Capture the cell that displays the provided text and extract its [X, Y] central coordinate. 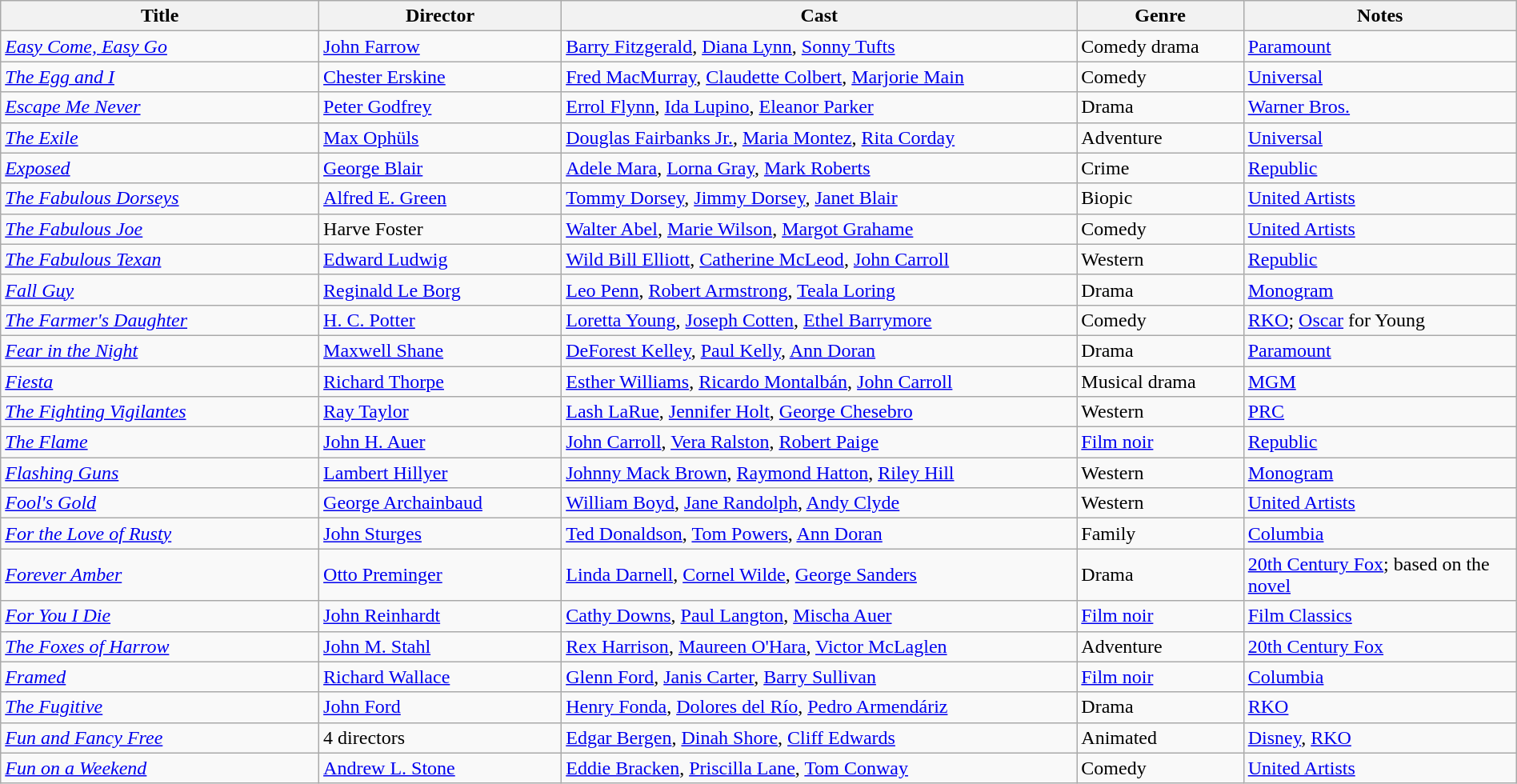
20th Century Fox; based on the novel [1379, 574]
George Blair [440, 168]
Cathy Downs, Paul Langton, Mischa Auer [819, 616]
Esther Williams, Ricardo Montalbán, John Carroll [819, 382]
Exposed [160, 168]
RKO [1379, 707]
The Egg and I [160, 77]
Walter Abel, Marie Wilson, Margot Grahame [819, 229]
H. C. Potter [440, 320]
Rex Harrison, Maureen O'Hara, Victor McLaglen [819, 646]
Biopic [1160, 198]
Barry Fitzgerald, Diana Lynn, Sonny Tufts [819, 46]
Edgar Bergen, Dinah Shore, Cliff Edwards [819, 738]
The Fabulous Dorseys [160, 198]
Lash LaRue, Jennifer Holt, George Chesebro [819, 412]
Linda Darnell, Cornel Wilde, George Sanders [819, 574]
Wild Bill Elliott, Catherine McLeod, John Carroll [819, 259]
Eddie Bracken, Priscilla Lane, Tom Conway [819, 768]
Fred MacMurray, Claudette Colbert, Marjorie Main [819, 77]
Ted Donaldson, Tom Powers, Ann Doran [819, 534]
John Ford [440, 707]
John Reinhardt [440, 616]
PRC [1379, 412]
Fiesta [160, 382]
Forever Amber [160, 574]
Framed [160, 677]
DeForest Kelley, Paul Kelly, Ann Doran [819, 350]
Director [440, 16]
Flashing Guns [160, 473]
For You I Die [160, 616]
Chester Erskine [440, 77]
Crime [1160, 168]
Fun on a Weekend [160, 768]
Genre [1160, 16]
Ray Taylor [440, 412]
For the Love of Rusty [160, 534]
William Boyd, Jane Randolph, Andy Clyde [819, 503]
John Sturges [440, 534]
Adele Mara, Lorna Gray, Mark Roberts [819, 168]
The Foxes of Harrow [160, 646]
Glenn Ford, Janis Carter, Barry Sullivan [819, 677]
RKO; Oscar for Young [1379, 320]
Easy Come, Easy Go [160, 46]
Family [1160, 534]
Leo Penn, Robert Armstrong, Teala Loring [819, 290]
Comedy drama [1160, 46]
Musical drama [1160, 382]
John Farrow [440, 46]
Film Classics [1379, 616]
Henry Fonda, Dolores del Río, Pedro Armendáriz [819, 707]
Harve Foster [440, 229]
The Farmer's Daughter [160, 320]
Cast [819, 16]
The Fighting Vigilantes [160, 412]
Animated [1160, 738]
Escape Me Never [160, 107]
Notes [1379, 16]
Disney, RKO [1379, 738]
The Exile [160, 138]
The Fabulous Texan [160, 259]
Loretta Young, Joseph Cotten, Ethel Barrymore [819, 320]
Johnny Mack Brown, Raymond Hatton, Riley Hill [819, 473]
Reginald Le Borg [440, 290]
Max Ophüls [440, 138]
Otto Preminger [440, 574]
Fall Guy [160, 290]
Richard Thorpe [440, 382]
Alfred E. Green [440, 198]
Tommy Dorsey, Jimmy Dorsey, Janet Blair [819, 198]
George Archainbaud [440, 503]
Douglas Fairbanks Jr., Maria Montez, Rita Corday [819, 138]
Fool's Gold [160, 503]
MGM [1379, 382]
20th Century Fox [1379, 646]
John M. Stahl [440, 646]
Fear in the Night [160, 350]
John H. Auer [440, 442]
The Fugitive [160, 707]
Edward Ludwig [440, 259]
Andrew L. Stone [440, 768]
Errol Flynn, Ida Lupino, Eleanor Parker [819, 107]
4 directors [440, 738]
Lambert Hillyer [440, 473]
Warner Bros. [1379, 107]
The Flame [160, 442]
John Carroll, Vera Ralston, Robert Paige [819, 442]
The Fabulous Joe [160, 229]
Title [160, 16]
Richard Wallace [440, 677]
Maxwell Shane [440, 350]
Peter Godfrey [440, 107]
Fun and Fancy Free [160, 738]
